Search for the cell housing the specified text and yield its (x, y) center coordinate. 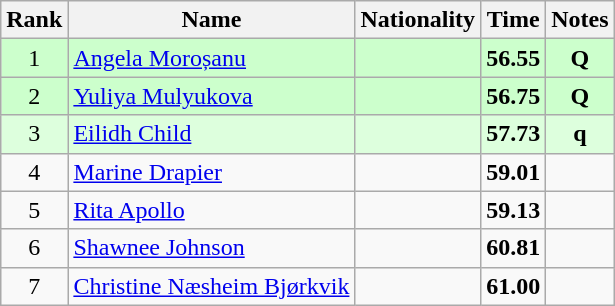
Angela Moroșanu (212, 58)
Rita Apollo (212, 210)
Nationality (418, 20)
3 (34, 134)
57.73 (514, 134)
56.75 (514, 96)
6 (34, 248)
1 (34, 58)
7 (34, 286)
Shawnee Johnson (212, 248)
2 (34, 96)
59.13 (514, 210)
Notes (580, 20)
q (580, 134)
Yuliya Mulyukova (212, 96)
60.81 (514, 248)
4 (34, 172)
5 (34, 210)
Christine Næsheim Bjørkvik (212, 286)
Rank (34, 20)
Eilidh Child (212, 134)
Name (212, 20)
Marine Drapier (212, 172)
59.01 (514, 172)
61.00 (514, 286)
Time (514, 20)
56.55 (514, 58)
